Detect which cell encompasses the target text, then output its [X, Y] center coordinate. 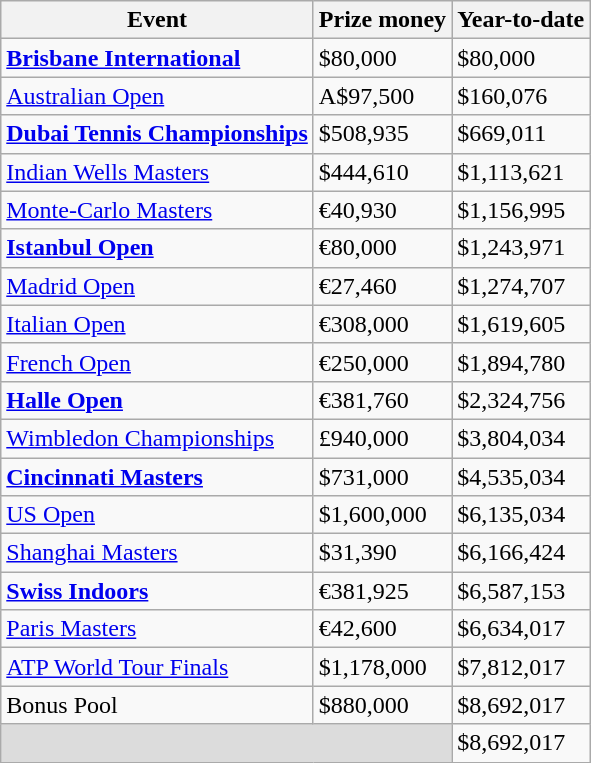
$1,600,000 [382, 515]
ATP World Tour Finals [158, 667]
$669,011 [521, 134]
€40,930 [382, 210]
US Open [158, 515]
A$97,500 [382, 96]
Prize money [382, 20]
$1,243,971 [521, 248]
€381,760 [382, 400]
Swiss Indoors [158, 591]
€80,000 [382, 248]
€381,925 [382, 591]
$4,535,034 [521, 477]
$880,000 [382, 705]
£940,000 [382, 438]
Istanbul Open [158, 248]
$3,804,034 [521, 438]
$1,619,605 [521, 324]
$6,634,017 [521, 629]
$731,000 [382, 477]
€250,000 [382, 362]
Australian Open [158, 96]
Wimbledon Championships [158, 438]
$6,587,153 [521, 591]
Italian Open [158, 324]
Dubai Tennis Championships [158, 134]
$508,935 [382, 134]
Brisbane International [158, 58]
€27,460 [382, 286]
$1,178,000 [382, 667]
$2,324,756 [521, 400]
€42,600 [382, 629]
Halle Open [158, 400]
French Open [158, 362]
$160,076 [521, 96]
$6,135,034 [521, 515]
Madrid Open [158, 286]
€308,000 [382, 324]
$444,610 [382, 172]
Cincinnati Masters [158, 477]
Event [158, 20]
$6,166,424 [521, 553]
Indian Wells Masters [158, 172]
$1,113,621 [521, 172]
Shanghai Masters [158, 553]
$1,156,995 [521, 210]
Year-to-date [521, 20]
$1,894,780 [521, 362]
$31,390 [382, 553]
$1,274,707 [521, 286]
Monte-Carlo Masters [158, 210]
Bonus Pool [158, 705]
Paris Masters [158, 629]
$7,812,017 [521, 667]
